Detect which cell encompasses the target text, then output its (X, Y) center coordinate. 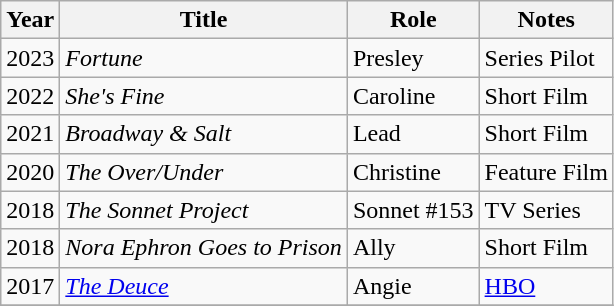
2023 (30, 58)
2022 (30, 96)
Role (413, 20)
Series Pilot (546, 58)
Notes (546, 20)
Fortune (204, 58)
The Over/Under (204, 172)
TV Series (546, 210)
HBO (546, 286)
Christine (413, 172)
The Sonnet Project (204, 210)
Lead (413, 134)
She's Fine (204, 96)
2017 (30, 286)
Nora Ephron Goes to Prison (204, 248)
Angie (413, 286)
The Deuce (204, 286)
2020 (30, 172)
Caroline (413, 96)
Year (30, 20)
2021 (30, 134)
Presley (413, 58)
Ally (413, 248)
Title (204, 20)
Broadway & Salt (204, 134)
Sonnet #153 (413, 210)
Feature Film (546, 172)
